Output the [x, y] coordinate of the center of the cell containing the given text.  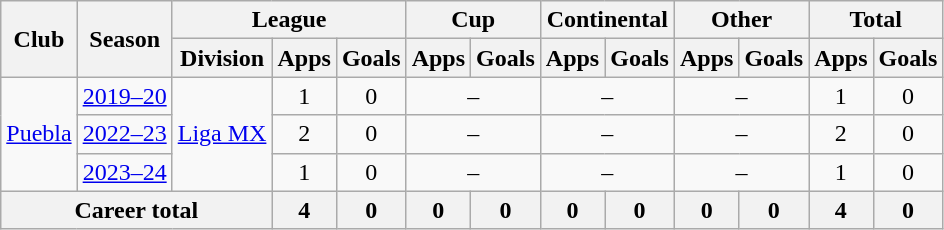
Season [124, 39]
2019–20 [124, 96]
Career total [136, 210]
Puebla [39, 134]
2022–23 [124, 134]
2023–24 [124, 172]
Club [39, 39]
Cup [473, 20]
Total [876, 20]
Division [222, 58]
League [289, 20]
Continental [607, 20]
Liga MX [222, 134]
Other [741, 20]
